Return the (x, y) coordinate for the center point of the cell that contains the specified text.  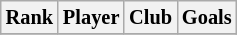
Rank (30, 17)
Club (150, 17)
Goals (207, 17)
Player (91, 17)
